Return [X, Y] of the center of cell containing provided text 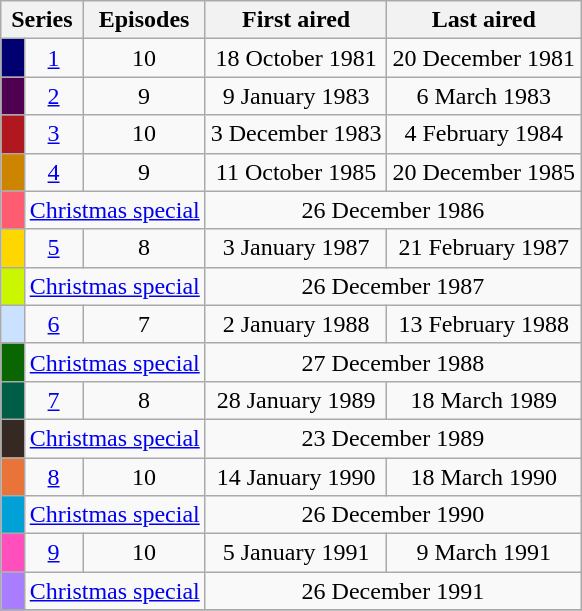
4 February 1984 [484, 134]
21 February 1987 [484, 248]
Series [42, 20]
27 December 1988 [392, 362]
14 January 1990 [296, 477]
18 March 1990 [484, 477]
5 January 1991 [296, 553]
1 [54, 58]
Last aired [484, 20]
20 December 1981 [484, 58]
2 [54, 96]
28 January 1989 [296, 400]
4 [54, 172]
3 January 1987 [296, 248]
26 December 1986 [392, 210]
6 [54, 324]
18 March 1989 [484, 400]
Episodes [144, 20]
26 December 1987 [392, 286]
13 February 1988 [484, 324]
26 December 1991 [392, 591]
18 October 1981 [296, 58]
First aired [296, 20]
11 October 1985 [296, 172]
3 December 1983 [296, 134]
3 [54, 134]
9 January 1983 [296, 96]
9 March 1991 [484, 553]
6 March 1983 [484, 96]
5 [54, 248]
20 December 1985 [484, 172]
26 December 1990 [392, 515]
2 January 1988 [296, 324]
23 December 1989 [392, 438]
